Scan for the cell matching the given text and deliver its (X, Y) coordinate at center. 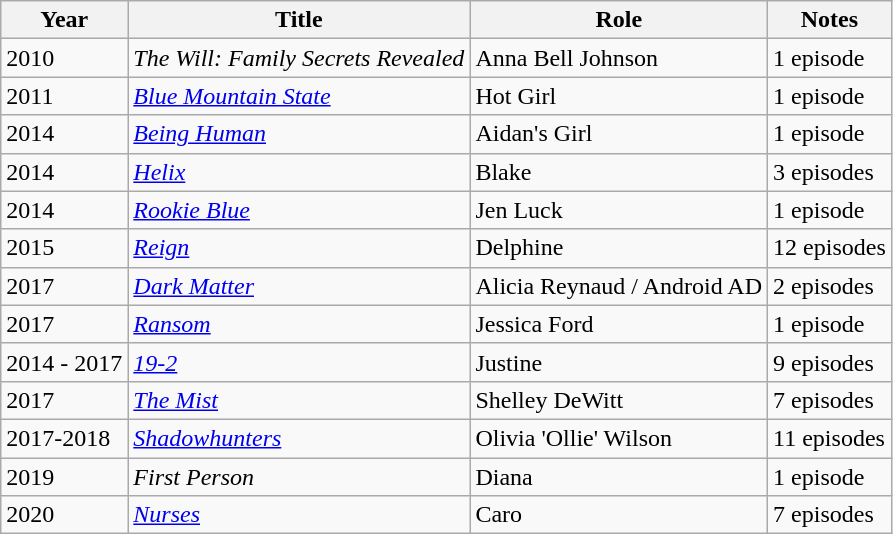
First Person (299, 477)
Helix (299, 172)
Role (619, 20)
Shadowhunters (299, 438)
Anna Bell Johnson (619, 58)
Jen Luck (619, 210)
Caro (619, 515)
Shelley DeWitt (619, 400)
Ransom (299, 324)
Nurses (299, 515)
The Mist (299, 400)
Year (64, 20)
Blue Mountain State (299, 96)
12 episodes (830, 248)
Justine (619, 362)
9 episodes (830, 362)
2020 (64, 515)
Blake (619, 172)
3 episodes (830, 172)
Rookie Blue (299, 210)
2019 (64, 477)
Aidan's Girl (619, 134)
2015 (64, 248)
2 episodes (830, 286)
2017-2018 (64, 438)
Notes (830, 20)
Delphine (619, 248)
Title (299, 20)
2010 (64, 58)
Jessica Ford (619, 324)
2011 (64, 96)
Alicia Reynaud / Android AD (619, 286)
Olivia 'Ollie' Wilson (619, 438)
Reign (299, 248)
2014 - 2017 (64, 362)
19-2 (299, 362)
The Will: Family Secrets Revealed (299, 58)
Hot Girl (619, 96)
Diana (619, 477)
Being Human (299, 134)
11 episodes (830, 438)
Dark Matter (299, 286)
